Locate the cell with the specified text and output its (X, Y) center coordinate. 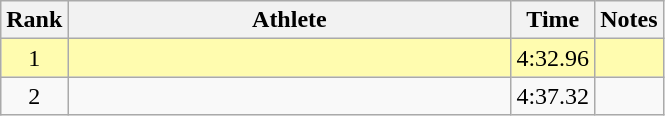
Rank (34, 20)
4:37.32 (553, 96)
4:32.96 (553, 58)
Time (553, 20)
Notes (629, 20)
1 (34, 58)
Athlete (290, 20)
2 (34, 96)
